From the cell containing the given text, extract its center point as [X, Y] coordinate. 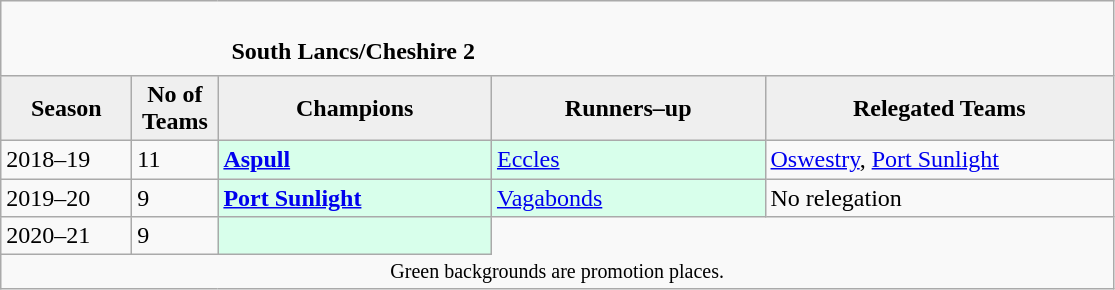
2018–19 [66, 159]
Champions [355, 108]
Aspull [355, 159]
Runners–up [628, 108]
11 [175, 159]
2019–20 [66, 197]
Oswestry, Port Sunlight [940, 159]
Season [66, 108]
No of Teams [175, 108]
Port Sunlight [355, 197]
No relegation [940, 197]
Eccles [628, 159]
Green backgrounds are promotion places. [558, 272]
2020–21 [66, 236]
Relegated Teams [940, 108]
Vagabonds [628, 197]
